Identify which cell holds the provided text, then report its (x, y) central coordinate. 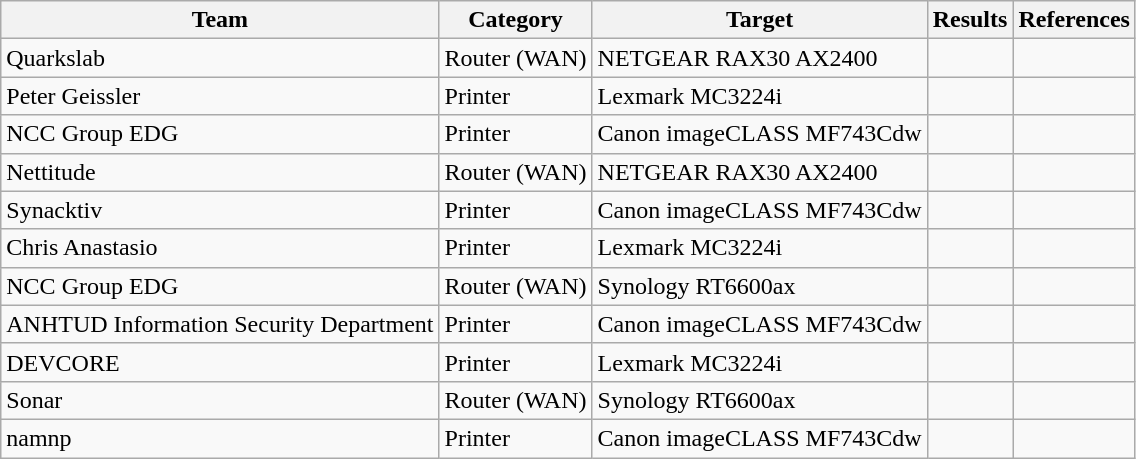
Target (760, 20)
Nettitude (220, 172)
Results (970, 20)
Sonar (220, 400)
Synacktiv (220, 210)
Peter Geissler (220, 96)
Quarkslab (220, 58)
Category (516, 20)
Team (220, 20)
DEVCORE (220, 362)
ANHTUD Information Security Department (220, 324)
Chris Anastasio (220, 248)
namnp (220, 438)
References (1074, 20)
